Detect which cell encompasses the target text, then output its (x, y) center coordinate. 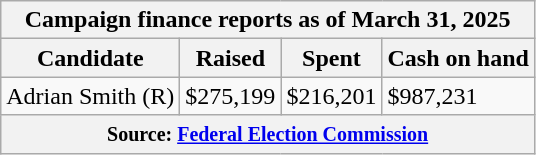
Raised (230, 58)
$216,201 (332, 96)
$987,231 (458, 96)
Spent (332, 58)
Candidate (90, 58)
Cash on hand (458, 58)
Source: Federal Election Commission (268, 134)
$275,199 (230, 96)
Adrian Smith (R) (90, 96)
Campaign finance reports as of March 31, 2025 (268, 20)
